Capture the cell that displays the provided text and extract its [x, y] central coordinate. 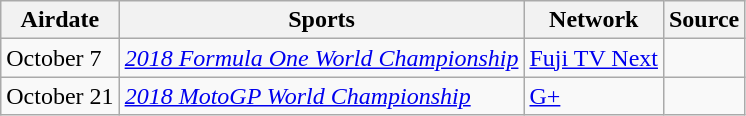
Source [704, 20]
G+ [594, 96]
Sports [322, 20]
Airdate [60, 20]
2018 Formula One World Championship [322, 58]
October 7 [60, 58]
2018 MotoGP World Championship [322, 96]
October 21 [60, 96]
Network [594, 20]
Fuji TV Next [594, 58]
